Identify which cell holds the provided text, then report its [X, Y] central coordinate. 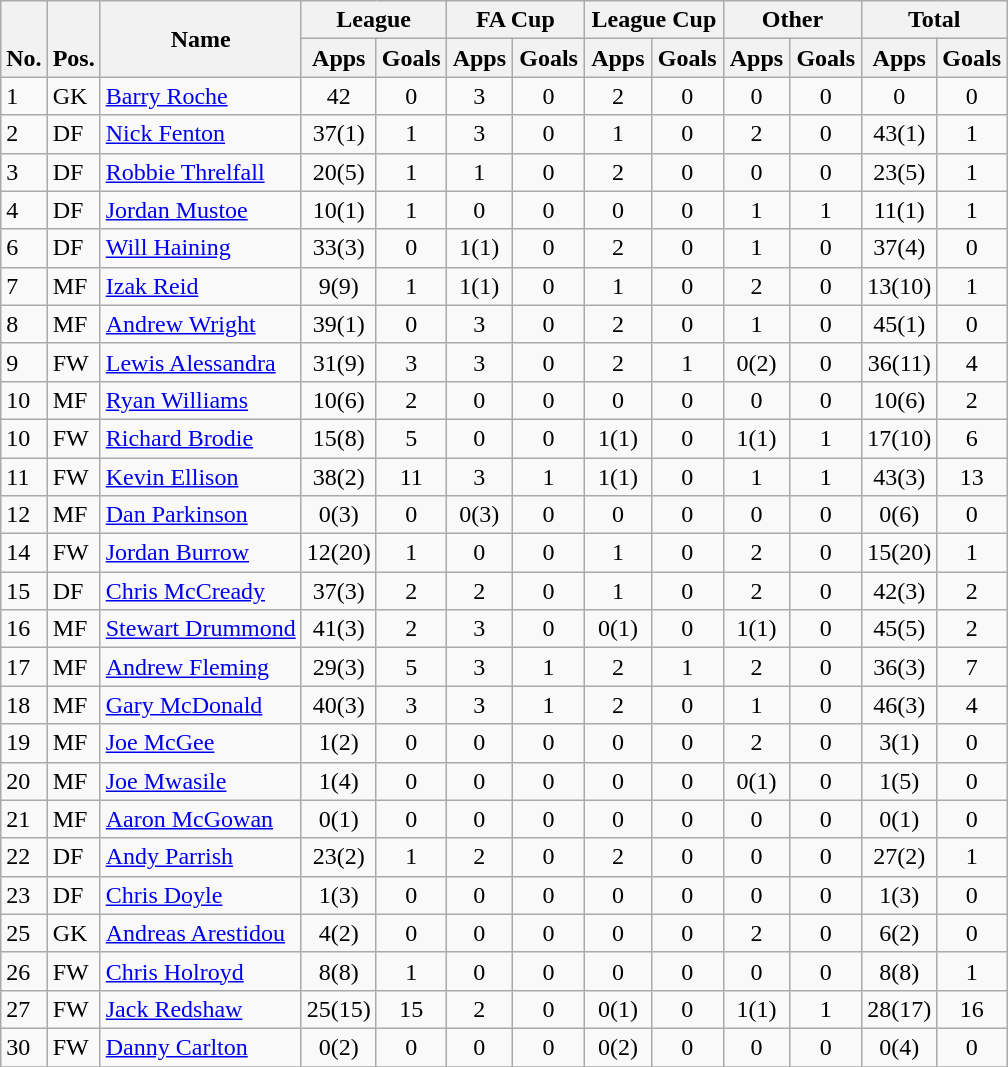
25 [24, 933]
36(11) [900, 362]
36(3) [900, 667]
Will Haining [200, 248]
11(1) [900, 210]
Robbie Threlfall [200, 172]
37(4) [900, 248]
39(1) [338, 324]
Chris McCready [200, 591]
9(9) [338, 286]
Gary McDonald [200, 705]
FA Cup [516, 20]
29(3) [338, 667]
45(5) [900, 629]
1(4) [338, 781]
27(2) [900, 857]
42 [338, 96]
Total [934, 20]
43(3) [900, 477]
No. [24, 39]
4(2) [338, 933]
17(10) [900, 438]
18 [24, 705]
42(3) [900, 591]
1(2) [338, 743]
Stewart Drummond [200, 629]
23(2) [338, 857]
27 [24, 1009]
Joe Mwasile [200, 781]
13(10) [900, 286]
41(3) [338, 629]
Andy Parrish [200, 857]
Name [200, 39]
Richard Brodie [200, 438]
League Cup [654, 20]
15(8) [338, 438]
Kevin Ellison [200, 477]
8 [24, 324]
26 [24, 971]
Jordan Burrow [200, 553]
Nick Fenton [200, 134]
31(9) [338, 362]
Andrew Fleming [200, 667]
12(20) [338, 553]
1(5) [900, 781]
Barry Roche [200, 96]
40(3) [338, 705]
3(1) [900, 743]
23 [24, 895]
19 [24, 743]
Izak Reid [200, 286]
Chris Holroyd [200, 971]
21 [24, 819]
Other [792, 20]
Jack Redshaw [200, 1009]
37(3) [338, 591]
38(2) [338, 477]
0(4) [900, 1047]
Jordan Mustoe [200, 210]
Ryan Williams [200, 400]
Pos. [74, 39]
17 [24, 667]
43(1) [900, 134]
13 [972, 477]
League [374, 20]
20(5) [338, 172]
9 [24, 362]
30 [24, 1047]
22 [24, 857]
14 [24, 553]
15(20) [900, 553]
46(3) [900, 705]
Danny Carlton [200, 1047]
Aaron McGowan [200, 819]
23(5) [900, 172]
Joe McGee [200, 743]
28(17) [900, 1009]
20 [24, 781]
37(1) [338, 134]
Andrew Wright [200, 324]
45(1) [900, 324]
Dan Parkinson [200, 515]
Chris Doyle [200, 895]
0(6) [900, 515]
Lewis Alessandra [200, 362]
25(15) [338, 1009]
10(1) [338, 210]
Andreas Arestidou [200, 933]
6(2) [900, 933]
12 [24, 515]
33(3) [338, 248]
